Detect which cell encompasses the target text, then output its (x, y) center coordinate. 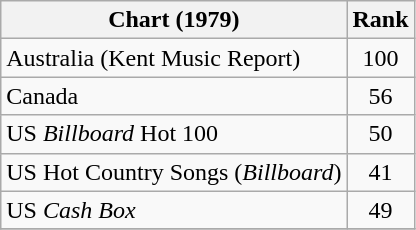
Canada (174, 96)
Chart (1979) (174, 20)
US Billboard Hot 100 (174, 134)
41 (380, 172)
US Cash Box (174, 210)
56 (380, 96)
Australia (Kent Music Report) (174, 58)
50 (380, 134)
100 (380, 58)
49 (380, 210)
Rank (380, 20)
US Hot Country Songs (Billboard) (174, 172)
